Return the (X, Y) coordinate for the center point of the cell that contains the specified text.  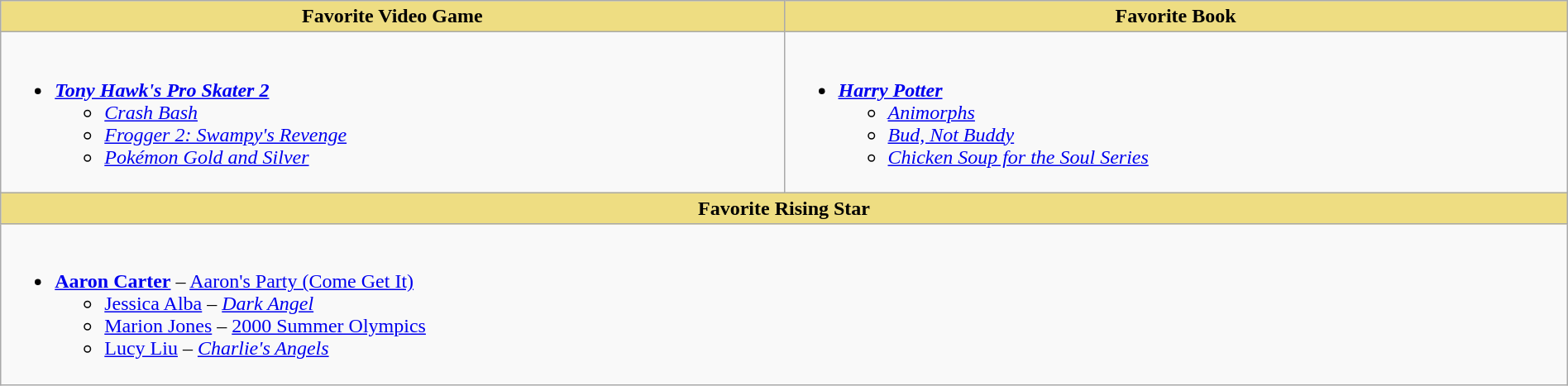
Favorite Video Game (392, 17)
Favorite Rising Star (784, 208)
Favorite Book (1176, 17)
Tony Hawk's Pro Skater 2Crash BashFrogger 2: Swampy's RevengePokémon Gold and Silver (392, 112)
Aaron Carter – Aaron's Party (Come Get It)Jessica Alba – Dark AngelMarion Jones – 2000 Summer OlympicsLucy Liu – Charlie's Angels (784, 304)
Harry PotterAnimorphsBud, Not BuddyChicken Soup for the Soul Series (1176, 112)
